From the cell containing the given text, extract its center point as [X, Y] coordinate. 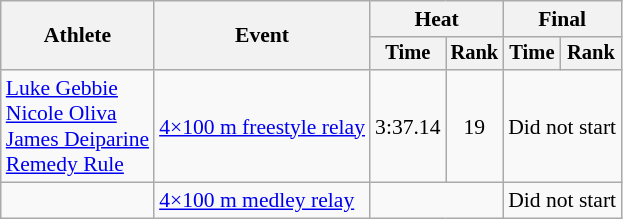
19 [475, 126]
4×100 m medley relay [262, 201]
Heat [436, 19]
Final [562, 19]
Athlete [78, 36]
Event [262, 36]
3:37.14 [408, 126]
4×100 m freestyle relay [262, 126]
Luke GebbieNicole OlivaJames DeiparineRemedy Rule [78, 126]
